Find where the given text appears and provide that cell's center as (x, y) coordinate. 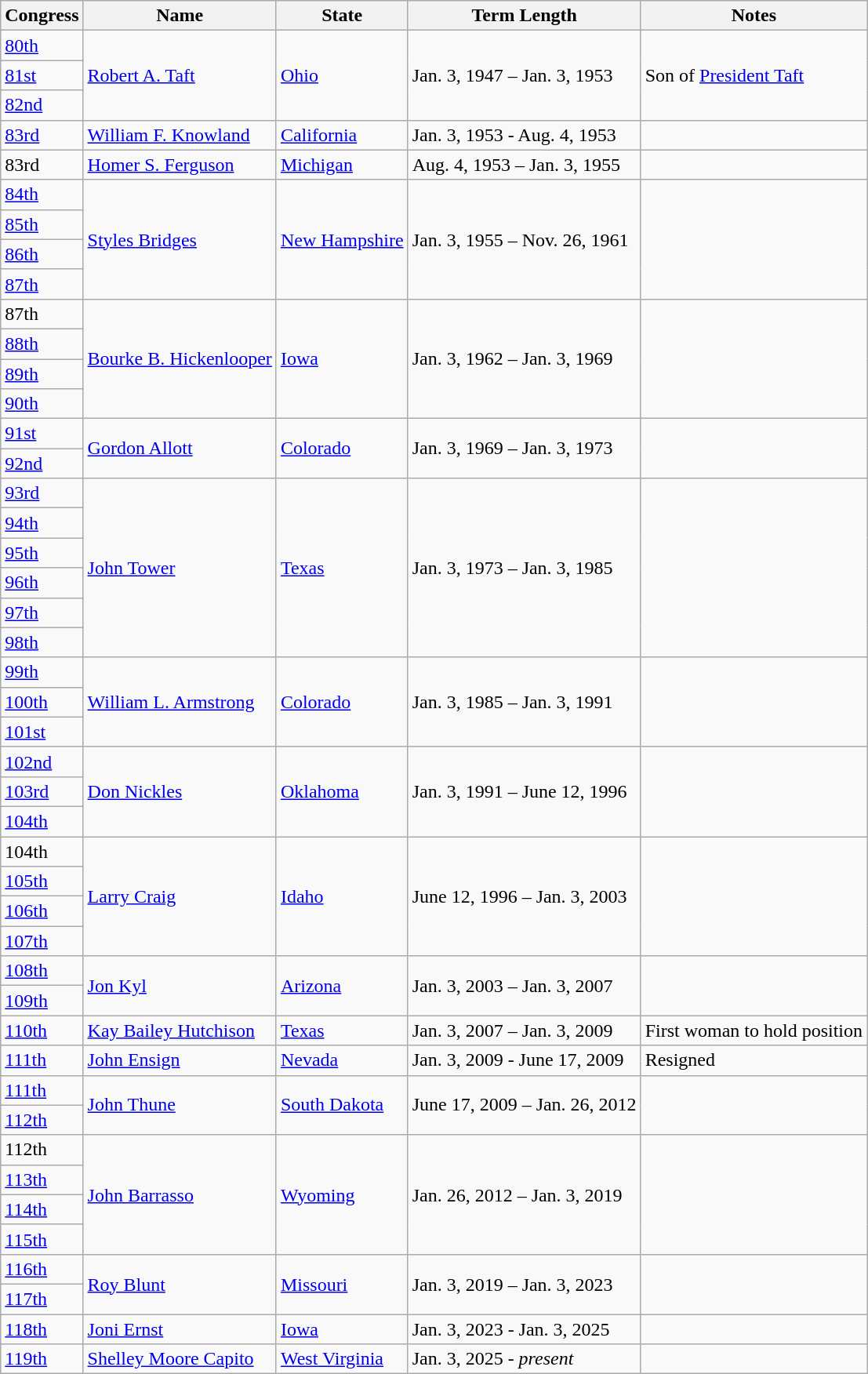
Gordon Allott (180, 449)
Nevada (342, 1060)
Jan. 3, 2007 – Jan. 3, 2009 (524, 1030)
Michigan (342, 165)
Jan. 3, 1953 - Aug. 4, 1953 (524, 135)
Jan. 26, 2012 – Jan. 3, 2019 (524, 1194)
115th (42, 1239)
Jan. 3, 1991 – June 12, 1996 (524, 791)
101st (42, 732)
100th (42, 702)
Shelley Moore Capito (180, 1359)
Roy Blunt (180, 1284)
John Thune (180, 1105)
John Barrasso (180, 1194)
John Tower (180, 568)
93rd (42, 493)
First woman to hold position (754, 1030)
98th (42, 642)
90th (42, 404)
Jan. 3, 2003 – Jan. 3, 2007 (524, 986)
88th (42, 343)
State (342, 16)
118th (42, 1329)
Arizona (342, 986)
113th (42, 1180)
Bourke B. Hickenlooper (180, 358)
West Virginia (342, 1359)
Jan. 3, 2025 - present (524, 1359)
Robert A. Taft (180, 75)
William F. Knowland (180, 135)
92nd (42, 463)
Congress (42, 16)
85th (42, 224)
Jan. 3, 1962 – Jan. 3, 1969 (524, 358)
105th (42, 881)
95th (42, 553)
Oklahoma (342, 791)
106th (42, 911)
Term Length (524, 16)
Homer S. Ferguson (180, 165)
108th (42, 971)
86th (42, 254)
82nd (42, 105)
Jan. 3, 1955 – Nov. 26, 1961 (524, 239)
New Hampshire (342, 239)
South Dakota (342, 1105)
109th (42, 1001)
Name (180, 16)
84th (42, 194)
80th (42, 45)
Aug. 4, 1953 – Jan. 3, 1955 (524, 165)
99th (42, 672)
Resigned (754, 1060)
81st (42, 75)
Styles Bridges (180, 239)
Jan. 3, 2019 – Jan. 3, 2023 (524, 1284)
John Ensign (180, 1060)
116th (42, 1269)
89th (42, 374)
97th (42, 612)
Jan. 3, 1947 – Jan. 3, 1953 (524, 75)
91st (42, 434)
Son of President Taft (754, 75)
102nd (42, 762)
Jon Kyl (180, 986)
Notes (754, 16)
Joni Ernst (180, 1329)
Jan. 3, 1973 – Jan. 3, 1985 (524, 568)
June 12, 1996 – Jan. 3, 2003 (524, 896)
Jan. 3, 1969 – Jan. 3, 1973 (524, 449)
117th (42, 1299)
Kay Bailey Hutchison (180, 1030)
Jan. 3, 2023 - Jan. 3, 2025 (524, 1329)
Don Nickles (180, 791)
Jan. 3, 1985 – Jan. 3, 1991 (524, 702)
California (342, 135)
107th (42, 941)
June 17, 2009 – Jan. 26, 2012 (524, 1105)
96th (42, 583)
119th (42, 1359)
Jan. 3, 2009 - June 17, 2009 (524, 1060)
Ohio (342, 75)
110th (42, 1030)
94th (42, 523)
114th (42, 1209)
Wyoming (342, 1194)
Missouri (342, 1284)
103rd (42, 791)
Larry Craig (180, 896)
Idaho (342, 896)
William L. Armstrong (180, 702)
